Identify which cell holds the provided text, then report its (x, y) central coordinate. 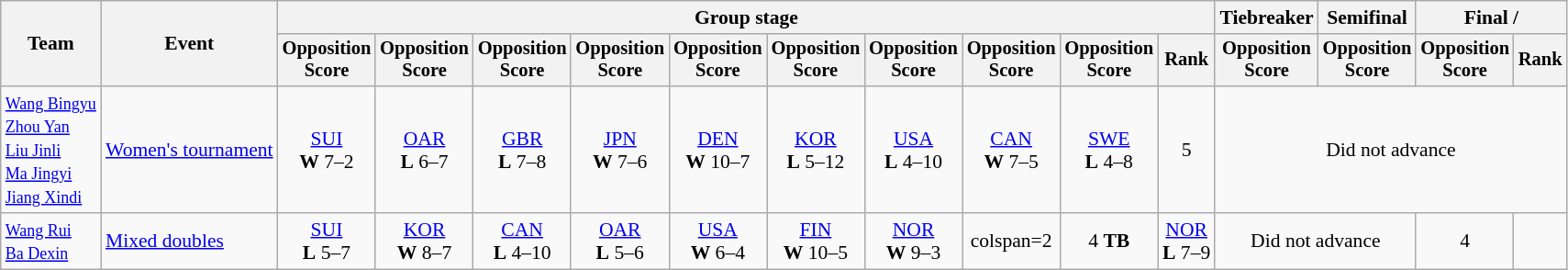
Semifinal (1367, 17)
CAN W 7–5 (1011, 150)
Group stage (747, 17)
Event (189, 44)
FIN W 10–5 (817, 241)
USA W 6–4 (717, 241)
NOR L 7–9 (1186, 241)
SUI L 5–7 (327, 241)
NOR W 9–3 (914, 241)
Team (51, 44)
Women's tournament (189, 150)
OAR L 5–6 (620, 241)
DEN W 10–7 (717, 150)
USA L 4–10 (914, 150)
OAR L 6–7 (424, 150)
Wang RuiBa Dexin (51, 241)
KOR L 5–12 (817, 150)
GBR L 7–8 (523, 150)
KOR W 8–7 (424, 241)
JPN W 7–6 (620, 150)
SWE L 4–8 (1108, 150)
Wang BingyuZhou YanLiu JinliMa JingyiJiang Xindi (51, 150)
4 TB (1108, 241)
colspan=2 (1011, 241)
SUI W 7–2 (327, 150)
4 (1464, 241)
5 (1186, 150)
Tiebreaker (1266, 17)
Final / (1491, 17)
CAN L 4–10 (523, 241)
Mixed doubles (189, 241)
